Capture the cell that displays the provided text and extract its (X, Y) central coordinate. 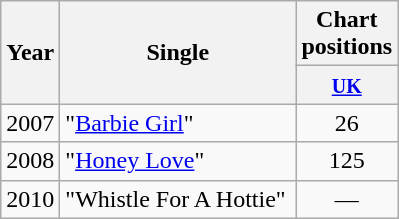
2007 (30, 123)
— (347, 199)
"Whistle For A Hottie" (178, 199)
"Honey Love" (178, 161)
125 (347, 161)
UK (347, 85)
2008 (30, 161)
Single (178, 52)
Chart positions (347, 34)
2010 (30, 199)
Year (30, 52)
"Barbie Girl" (178, 123)
26 (347, 123)
